Scan for the cell matching the given text and deliver its [x, y] coordinate at center. 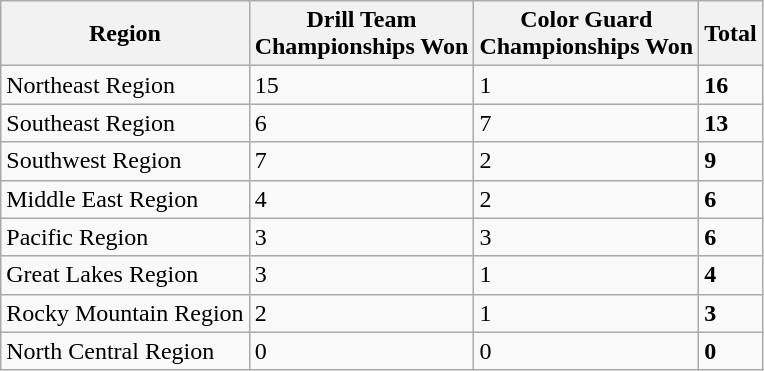
16 [731, 85]
Southeast Region [125, 123]
Northeast Region [125, 85]
Drill TeamChampionships Won [362, 34]
Rocky Mountain Region [125, 313]
13 [731, 123]
Color GuardChampionships Won [586, 34]
Region [125, 34]
9 [731, 161]
Pacific Region [125, 237]
Middle East Region [125, 199]
North Central Region [125, 351]
15 [362, 85]
Total [731, 34]
Great Lakes Region [125, 275]
Southwest Region [125, 161]
